Identify which cell holds the provided text, then report its (X, Y) central coordinate. 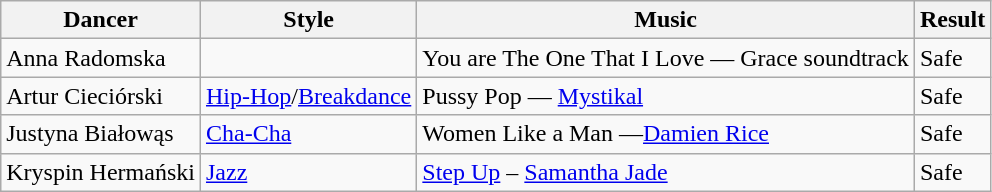
Hip-Hop/Breakdance (308, 96)
Kryspin Hermański (101, 172)
Result (952, 20)
Music (666, 20)
Step Up – Samantha Jade (666, 172)
Anna Radomska (101, 58)
Artur Cieciórski (101, 96)
You are The One That I Love — Grace soundtrack (666, 58)
Justyna Białowąs (101, 134)
Women Like a Man —Damien Rice (666, 134)
Cha-Cha (308, 134)
Style (308, 20)
Jazz (308, 172)
Pussy Pop — Mystikal (666, 96)
Dancer (101, 20)
